For the text-containing cell, return its midpoint in [X, Y] coordinate format. 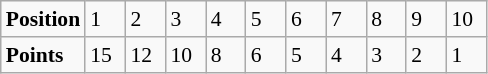
Position [43, 19]
9 [426, 19]
7 [346, 19]
Points [43, 55]
15 [105, 55]
12 [145, 55]
